Extract the [X, Y] coordinate from the center of the cell holding the provided text.  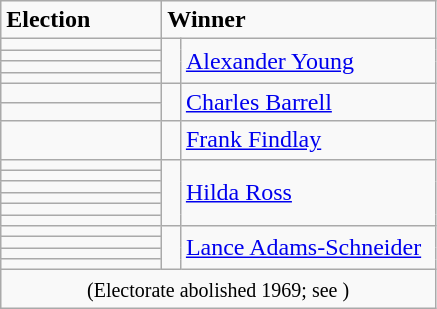
Charles Barrell [308, 102]
(Electorate abolished 1969; see ) [218, 289]
Alexander Young [308, 61]
Frank Findlay [308, 140]
Winner [299, 20]
Election [82, 20]
Lance Adams-Schneider [308, 248]
Hilda Ross [308, 192]
